From the cell containing the given text, extract its center point as [X, Y] coordinate. 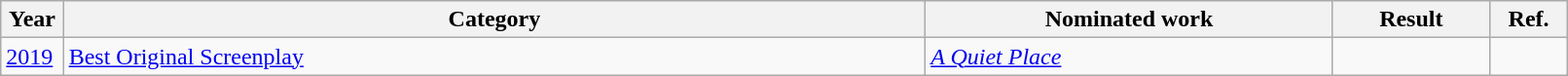
Year [32, 19]
Nominated work [1129, 19]
Best Original Screenplay [494, 57]
Ref. [1528, 19]
Category [494, 19]
Result [1411, 19]
A Quiet Place [1129, 57]
2019 [32, 57]
